Capture the cell that displays the provided text and extract its [X, Y] central coordinate. 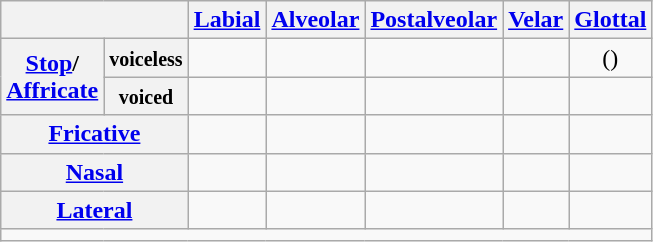
Glottal [610, 20]
voiceless [146, 58]
Lateral [94, 210]
Nasal [94, 172]
Stop/Affricate [52, 77]
Labial [227, 20]
voiced [146, 96]
Velar [536, 20]
Alveolar [316, 20]
Postalveolar [434, 20]
() [610, 58]
Fricative [94, 134]
